Determine the (x, y) coordinate at the center of the cell enclosing the given text.  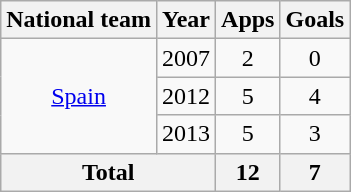
4 (315, 96)
Apps (248, 20)
7 (315, 172)
2 (248, 58)
0 (315, 58)
Spain (79, 96)
2012 (186, 96)
Year (186, 20)
2007 (186, 58)
Goals (315, 20)
National team (79, 20)
Total (108, 172)
2013 (186, 134)
12 (248, 172)
3 (315, 134)
